Pinpoint the cell where the given text exists, returning its [X, Y] midpoint coordinate. 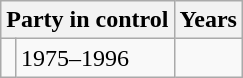
1975–1996 [94, 58]
Years [208, 20]
Party in control [88, 20]
